Extract the (X, Y) coordinate from the center of the cell holding the provided text.  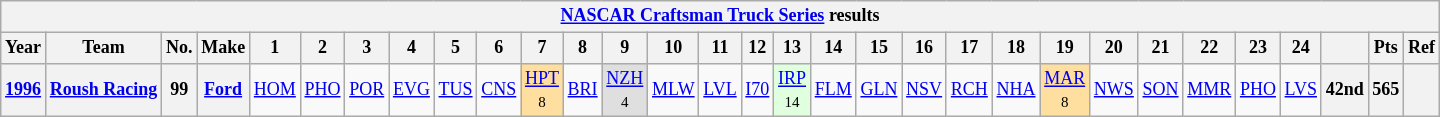
NHA (1016, 90)
FLM (833, 90)
7 (542, 48)
18 (1016, 48)
6 (499, 48)
IRP14 (792, 90)
LVL (720, 90)
EVG (412, 90)
HPT8 (542, 90)
CNS (499, 90)
MLW (674, 90)
19 (1065, 48)
LVS (1300, 90)
13 (792, 48)
NASCAR Craftsman Truck Series results (720, 16)
No. (180, 48)
5 (456, 48)
4 (412, 48)
11 (720, 48)
NWS (1114, 90)
MMR (1210, 90)
17 (969, 48)
NSV (924, 90)
Ford (224, 90)
24 (1300, 48)
Roush Racing (103, 90)
16 (924, 48)
9 (625, 48)
POR (367, 90)
Pts (1386, 48)
Year (24, 48)
10 (674, 48)
Ref (1422, 48)
23 (1258, 48)
3 (367, 48)
GLN (879, 90)
2 (322, 48)
Make (224, 48)
565 (1386, 90)
1 (274, 48)
20 (1114, 48)
TUS (456, 90)
I70 (758, 90)
21 (1160, 48)
14 (833, 48)
RCH (969, 90)
42nd (1344, 90)
99 (180, 90)
1996 (24, 90)
NZH4 (625, 90)
8 (582, 48)
MAR8 (1065, 90)
12 (758, 48)
15 (879, 48)
SON (1160, 90)
HOM (274, 90)
BRI (582, 90)
22 (1210, 48)
Team (103, 48)
